Scan for the cell matching the given text and deliver its (x, y) coordinate at center. 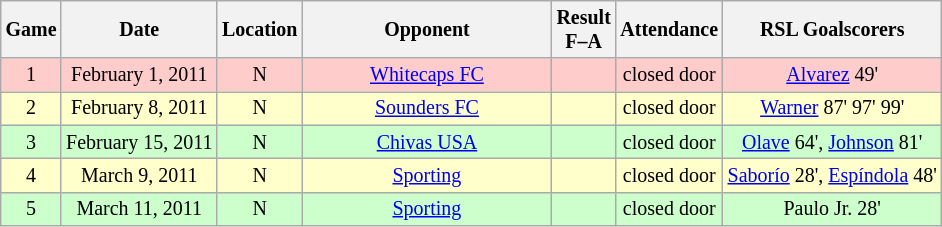
4 (32, 176)
Opponent (426, 30)
ResultF–A (584, 30)
3 (32, 142)
Olave 64', Johnson 81' (832, 142)
February 8, 2011 (139, 108)
Game (32, 30)
Attendance (670, 30)
March 11, 2011 (139, 208)
March 9, 2011 (139, 176)
2 (32, 108)
5 (32, 208)
Sounders FC (426, 108)
Alvarez 49' (832, 76)
1 (32, 76)
February 1, 2011 (139, 76)
Date (139, 30)
Saborío 28', Espíndola 48' (832, 176)
Chivas USA (426, 142)
RSL Goalscorers (832, 30)
February 15, 2011 (139, 142)
Paulo Jr. 28' (832, 208)
Warner 87' 97' 99' (832, 108)
Location (260, 30)
Whitecaps FC (426, 76)
